Pinpoint the cell where the given text exists, returning its [x, y] midpoint coordinate. 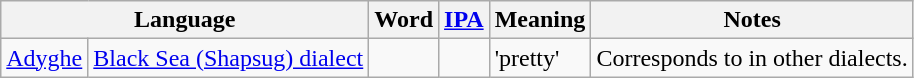
Black Sea (Shapsug) dialect [228, 58]
Meaning [540, 20]
Word [404, 20]
Corresponds to in other dialects. [752, 58]
Adyghe [44, 58]
IPA [464, 20]
Language [185, 20]
'pretty' [540, 58]
Notes [752, 20]
